Locate the cell with the specified text and output its [X, Y] center coordinate. 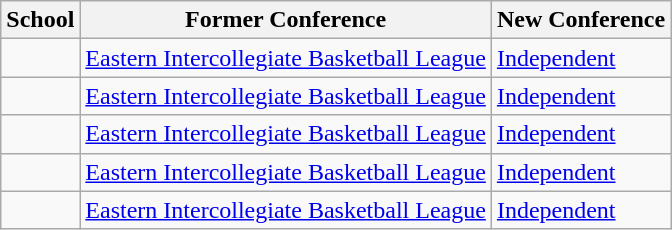
Former Conference [286, 20]
New Conference [580, 20]
School [40, 20]
